Return the [x, y] coordinate for the center point of the cell that contains the specified text.  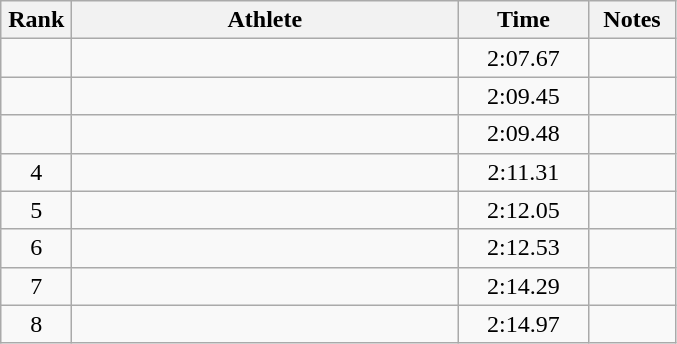
4 [36, 172]
2:09.48 [524, 134]
Athlete [265, 20]
Notes [632, 20]
5 [36, 210]
8 [36, 324]
2:07.67 [524, 58]
2:14.29 [524, 286]
Rank [36, 20]
2:14.97 [524, 324]
6 [36, 248]
2:12.53 [524, 248]
7 [36, 286]
2:09.45 [524, 96]
2:11.31 [524, 172]
2:12.05 [524, 210]
Time [524, 20]
